Provide the (x, y) coordinate of the cell's center where the given text is located.  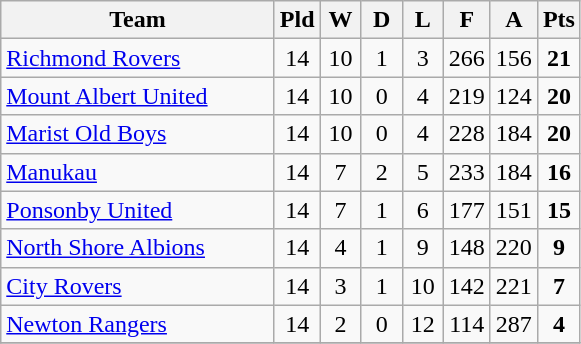
A (514, 20)
266 (466, 58)
148 (466, 248)
228 (466, 134)
City Rovers (138, 286)
Pld (297, 20)
5 (422, 172)
12 (422, 324)
Richmond Rovers (138, 58)
151 (514, 210)
Ponsonby United (138, 210)
15 (558, 210)
21 (558, 58)
287 (514, 324)
177 (466, 210)
221 (514, 286)
F (466, 20)
114 (466, 324)
16 (558, 172)
Pts (558, 20)
D (382, 20)
L (422, 20)
Marist Old Boys (138, 134)
Mount Albert United (138, 96)
219 (466, 96)
6 (422, 210)
142 (466, 286)
Team (138, 20)
124 (514, 96)
156 (514, 58)
220 (514, 248)
Manukau (138, 172)
North Shore Albions (138, 248)
W (340, 20)
233 (466, 172)
Newton Rangers (138, 324)
